Pinpoint the cell where the given text exists, returning its (X, Y) midpoint coordinate. 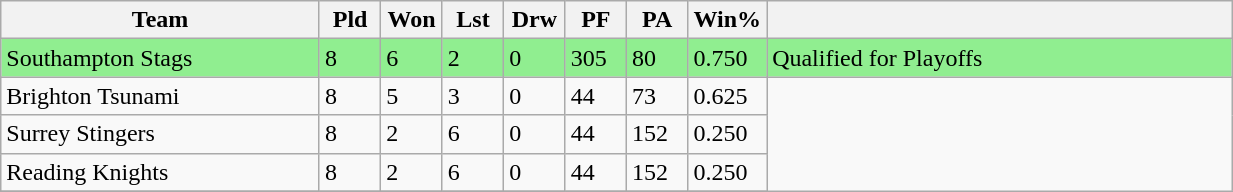
3 (472, 96)
0.750 (728, 58)
80 (658, 58)
Brighton Tsunami (160, 96)
Win% (728, 20)
Southampton Stags (160, 58)
Lst (472, 20)
73 (658, 96)
Pld (350, 20)
Reading Knights (160, 172)
305 (596, 58)
0.625 (728, 96)
PF (596, 20)
Qualified for Playoffs (1000, 58)
5 (412, 96)
Won (412, 20)
Surrey Stingers (160, 134)
Team (160, 20)
Drw (534, 20)
PA (658, 20)
